Capture the cell that displays the provided text and extract its (X, Y) central coordinate. 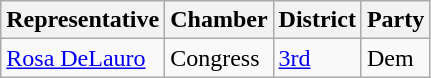
Representative (83, 20)
Congress (219, 58)
Party (395, 20)
Rosa DeLauro (83, 58)
3rd (317, 58)
Chamber (219, 20)
District (317, 20)
Dem (395, 58)
